Extract the (x, y) coordinate from the center of the cell holding the provided text.  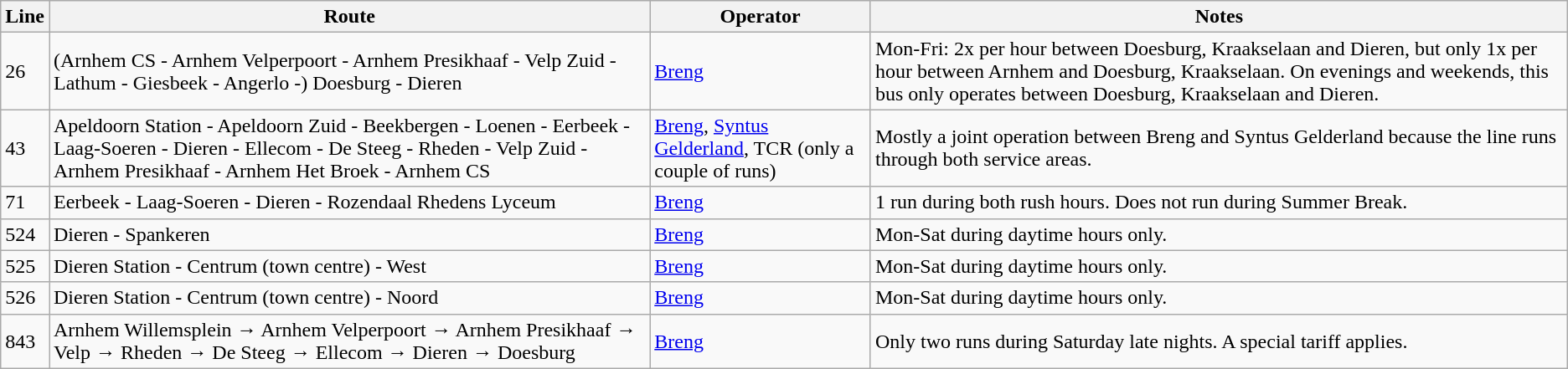
(Arnhem CS - Arnhem Velperpoort - Arnhem Presikhaaf - Velp Zuid - Lathum - Giesbeek - Angerlo -) Doesburg - Dieren (348, 71)
71 (25, 202)
Route (348, 17)
Line (25, 17)
1 run during both rush hours. Does not run during Summer Break. (1219, 202)
43 (25, 148)
Dieren Station - Centrum (town centre) - West (348, 266)
Eerbeek - Laag-Soeren - Dieren - Rozendaal Rhedens Lyceum (348, 202)
Only two runs during Saturday late nights. A special tariff applies. (1219, 341)
Dieren - Spankeren (348, 234)
Operator (761, 17)
Notes (1219, 17)
Mostly a joint operation between Breng and Syntus Gelderland because the line runs through both service areas. (1219, 148)
Breng, Syntus Gelderland, TCR (only a couple of runs) (761, 148)
525 (25, 266)
Dieren Station - Centrum (town centre) - Noord (348, 298)
524 (25, 234)
526 (25, 298)
26 (25, 71)
Arnhem Willemsplein → Arnhem Velperpoort → Arnhem Presikhaaf → Velp → Rheden → De Steeg → Ellecom → Dieren → Doesburg (348, 341)
843 (25, 341)
